Output the (x, y) coordinate of the center of the cell containing the given text.  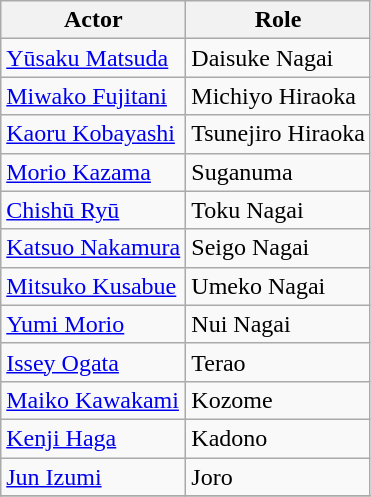
Kozome (278, 400)
Yūsaku Matsuda (94, 58)
Chishū Ryū (94, 210)
Kaoru Kobayashi (94, 134)
Miwako Fujitani (94, 96)
Jun Izumi (94, 477)
Maiko Kawakami (94, 400)
Daisuke Nagai (278, 58)
Tsunejiro Hiraoka (278, 134)
Joro (278, 477)
Morio Kazama (94, 172)
Seigo Nagai (278, 248)
Umeko Nagai (278, 286)
Terao (278, 362)
Issey Ogata (94, 362)
Michiyo Hiraoka (278, 96)
Kadono (278, 438)
Kenji Haga (94, 438)
Yumi Morio (94, 324)
Katsuo Nakamura (94, 248)
Actor (94, 20)
Toku Nagai (278, 210)
Suganuma (278, 172)
Nui Nagai (278, 324)
Role (278, 20)
Mitsuko Kusabue (94, 286)
